Return the [X, Y] coordinate for the center point of the cell that contains the specified text.  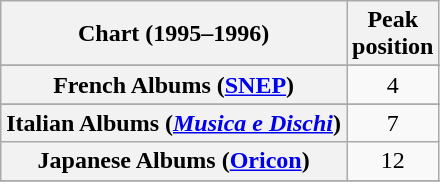
12 [393, 161]
Peakposition [393, 34]
4 [393, 85]
Chart (1995–1996) [174, 34]
French Albums (SNEP) [174, 85]
Japanese Albums (Oricon) [174, 161]
Italian Albums (Musica e Dischi) [174, 123]
7 [393, 123]
